Detect which cell encompasses the target text, then output its [x, y] center coordinate. 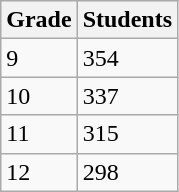
315 [127, 134]
337 [127, 96]
9 [39, 58]
Grade [39, 20]
298 [127, 172]
12 [39, 172]
10 [39, 96]
Students [127, 20]
11 [39, 134]
354 [127, 58]
